Output the [x, y] coordinate of the center of the cell containing the given text.  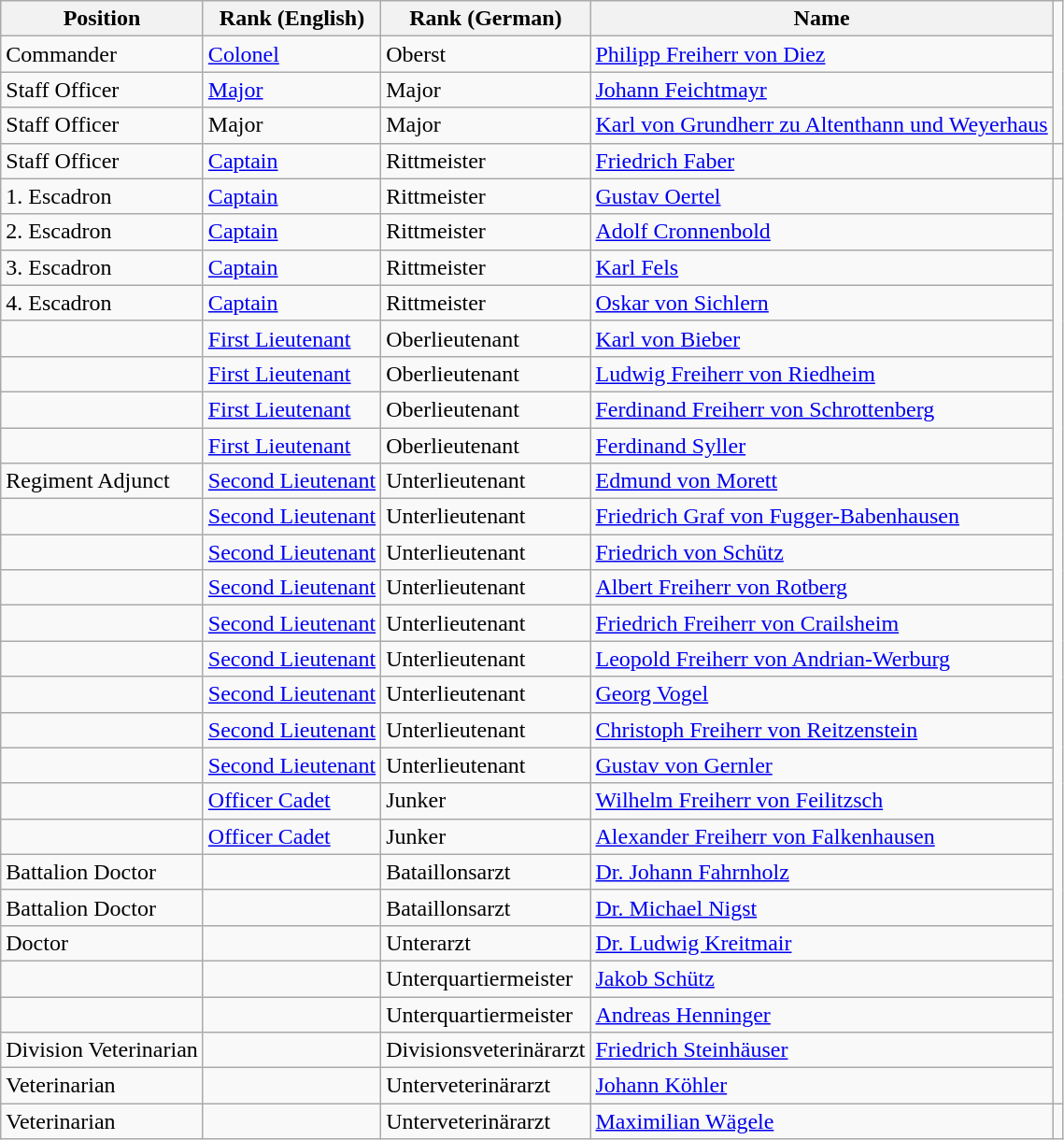
Colonel [291, 54]
Alexander Freiherr von Falkenhausen [822, 836]
Ferdinand Freiherr von Schrottenberg [822, 409]
Christoph Freiherr von Reitzenstein [822, 730]
Friedrich von Schütz [822, 552]
Oskar von Sichlern [822, 303]
Friedrich Steinhäuser [822, 1050]
Karl Fels [822, 267]
Ludwig Freiherr von Riedheim [822, 374]
Name [822, 19]
Friedrich Faber [822, 161]
Edmund von Morett [822, 481]
Gustav von Gernler [822, 765]
Wilhelm Freiherr von Feilitzsch [822, 801]
Position [103, 19]
Oberst [486, 54]
4. Escadron [103, 303]
Commander [103, 54]
Johann Köhler [822, 1086]
Division Veterinarian [103, 1050]
2. Escadron [103, 232]
Ferdinand Syller [822, 446]
Maximilian Wägele [822, 1121]
Adolf Cronnenbold [822, 232]
Karl von Grundherr zu Altenthann und Weyerhaus [822, 125]
Friedrich Graf von Fugger-Babenhausen [822, 517]
Leopold Freiherr von Andrian-Werburg [822, 659]
Dr. Johann Fahrnholz [822, 872]
Jakob Schütz [822, 978]
Doctor [103, 943]
Dr. Ludwig Kreitmair [822, 943]
Friedrich Freiherr von Crailsheim [822, 623]
Georg Vogel [822, 694]
Gustav Oertel [822, 196]
Rank (English) [291, 19]
Unterarzt [486, 943]
Regiment Adjunct [103, 481]
Rank (German) [486, 19]
3. Escadron [103, 267]
Philipp Freiherr von Diez [822, 54]
Johann Feichtmayr [822, 90]
Karl von Bieber [822, 338]
Andreas Henninger [822, 1014]
Albert Freiherr von Rotberg [822, 588]
1. Escadron [103, 196]
Dr. Michael Nigst [822, 907]
Divisionsveterinärarzt [486, 1050]
